Extract the [X, Y] coordinate from the center of the cell holding the provided text.  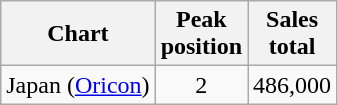
Peakposition [201, 34]
Japan (Oricon) [78, 85]
2 [201, 85]
486,000 [292, 85]
Chart [78, 34]
Salestotal [292, 34]
